Identify which cell holds the provided text, then report its (x, y) central coordinate. 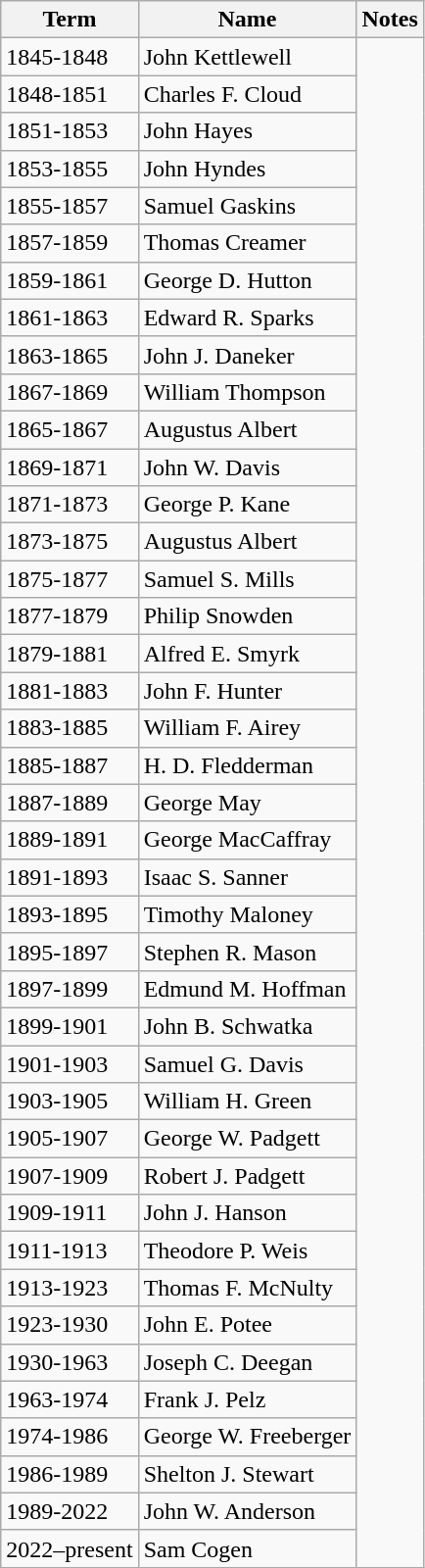
Thomas F. McNulty (247, 1288)
1930-1963 (70, 1362)
1889-1891 (70, 840)
1859-1861 (70, 280)
Stephen R. Mason (247, 952)
Name (247, 20)
1855-1857 (70, 206)
William H. Green (247, 1102)
John E. Potee (247, 1325)
1848-1851 (70, 94)
Sam Cogen (247, 1548)
John J. Daneker (247, 355)
1857-1859 (70, 243)
Robert J. Padgett (247, 1176)
1853-1855 (70, 169)
William F. Airey (247, 728)
John W. Davis (247, 467)
1903-1905 (70, 1102)
1883-1885 (70, 728)
Philip Snowden (247, 616)
1885-1887 (70, 765)
George May (247, 803)
1879-1881 (70, 654)
John W. Anderson (247, 1511)
1893-1895 (70, 914)
William Thompson (247, 392)
1907-1909 (70, 1176)
Frank J. Pelz (247, 1399)
John F. Hunter (247, 691)
1845-1848 (70, 57)
1986-1989 (70, 1474)
John Hayes (247, 131)
1913-1923 (70, 1288)
George MacCaffray (247, 840)
1897-1899 (70, 989)
Alfred E. Smyrk (247, 654)
George D. Hutton (247, 280)
Joseph C. Deegan (247, 1362)
1875-1877 (70, 579)
1963-1974 (70, 1399)
John Kettlewell (247, 57)
1911-1913 (70, 1250)
1873-1875 (70, 542)
1871-1873 (70, 505)
1869-1871 (70, 467)
1877-1879 (70, 616)
George W. Freeberger (247, 1437)
1909-1911 (70, 1213)
1923-1930 (70, 1325)
Edmund M. Hoffman (247, 989)
George P. Kane (247, 505)
Timothy Maloney (247, 914)
1851-1853 (70, 131)
2022–present (70, 1548)
H. D. Fledderman (247, 765)
1881-1883 (70, 691)
Isaac S. Sanner (247, 877)
Notes (390, 20)
1899-1901 (70, 1026)
Thomas Creamer (247, 243)
Shelton J. Stewart (247, 1474)
1895-1897 (70, 952)
1989-2022 (70, 1511)
1861-1863 (70, 318)
John B. Schwatka (247, 1026)
1905-1907 (70, 1139)
George W. Padgett (247, 1139)
Charles F. Cloud (247, 94)
1867-1869 (70, 392)
Edward R. Sparks (247, 318)
Term (70, 20)
John J. Hanson (247, 1213)
1887-1889 (70, 803)
1901-1903 (70, 1063)
Samuel S. Mills (247, 579)
1863-1865 (70, 355)
John Hyndes (247, 169)
1974-1986 (70, 1437)
Samuel G. Davis (247, 1063)
Theodore P. Weis (247, 1250)
1891-1893 (70, 877)
Samuel Gaskins (247, 206)
1865-1867 (70, 429)
